Scan for the cell matching the given text and deliver its (X, Y) coordinate at center. 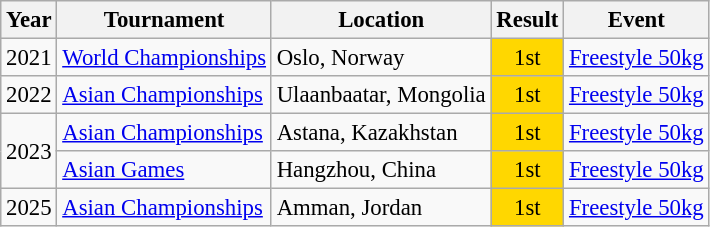
World Championships (164, 58)
Asian Games (164, 170)
Tournament (164, 20)
Hangzhou, China (381, 170)
Result (528, 20)
2023 (29, 152)
2021 (29, 58)
2022 (29, 95)
Ulaanbaatar, Mongolia (381, 95)
Amman, Jordan (381, 208)
2025 (29, 208)
Event (636, 20)
Year (29, 20)
Astana, Kazakhstan (381, 133)
Oslo, Norway (381, 58)
Location (381, 20)
